Find where the given text appears and provide that cell's center as (X, Y) coordinate. 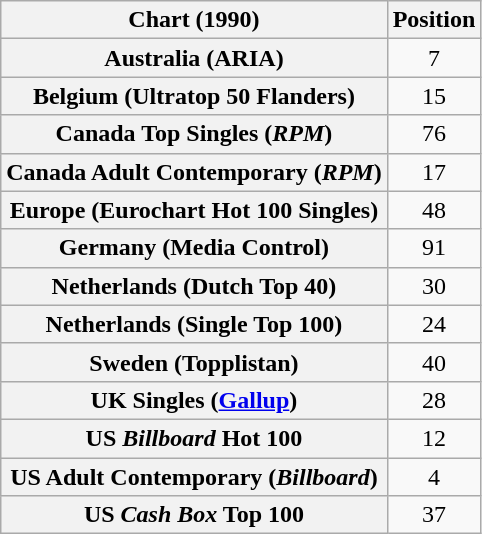
15 (434, 96)
12 (434, 438)
US Billboard Hot 100 (194, 438)
4 (434, 477)
48 (434, 210)
US Adult Contemporary (Billboard) (194, 477)
7 (434, 58)
Canada Top Singles (RPM) (194, 134)
Netherlands (Dutch Top 40) (194, 286)
Europe (Eurochart Hot 100 Singles) (194, 210)
17 (434, 172)
Position (434, 20)
Belgium (Ultratop 50 Flanders) (194, 96)
24 (434, 324)
Chart (1990) (194, 20)
76 (434, 134)
Australia (ARIA) (194, 58)
Netherlands (Single Top 100) (194, 324)
Canada Adult Contemporary (RPM) (194, 172)
Germany (Media Control) (194, 248)
40 (434, 362)
91 (434, 248)
28 (434, 400)
US Cash Box Top 100 (194, 515)
37 (434, 515)
30 (434, 286)
UK Singles (Gallup) (194, 400)
Sweden (Topplistan) (194, 362)
